Identify which cell holds the provided text, then report its (x, y) central coordinate. 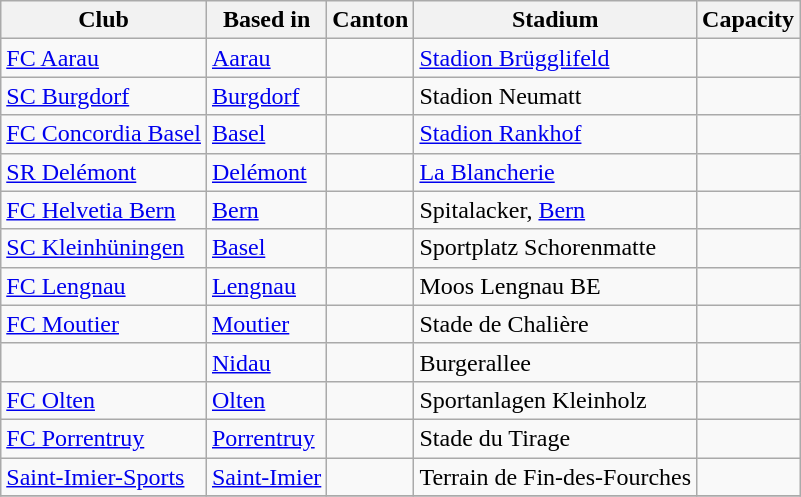
La Blancherie (556, 172)
Porrentruy (266, 438)
Burgerallee (556, 362)
FC Helvetia Bern (104, 210)
Club (104, 20)
Saint-Imier (266, 477)
Stadion Brügglifeld (556, 58)
Delémont (266, 172)
Stade du Tirage (556, 438)
Olten (266, 400)
Nidau (266, 362)
SR Delémont (104, 172)
Spitalacker, Bern (556, 210)
Stadium (556, 20)
SC Kleinhüningen (104, 248)
Terrain de Fin-des-Fourches (556, 477)
Burgdorf (266, 96)
FC Aarau (104, 58)
FC Porrentruy (104, 438)
Stade de Chalière (556, 324)
Sportplatz Schorenmatte (556, 248)
Aarau (266, 58)
FC Lengnau (104, 286)
Moos Lengnau BE (556, 286)
SC Burgdorf (104, 96)
Based in (266, 20)
Stadion Neumatt (556, 96)
Bern (266, 210)
Lengnau (266, 286)
FC Concordia Basel (104, 134)
Saint-Imier-Sports (104, 477)
Sportanlagen Kleinholz (556, 400)
FC Moutier (104, 324)
Canton (370, 20)
Moutier (266, 324)
Capacity (748, 20)
Stadion Rankhof (556, 134)
FC Olten (104, 400)
